Determine the (x, y) coordinate at the center of the cell enclosing the given text.  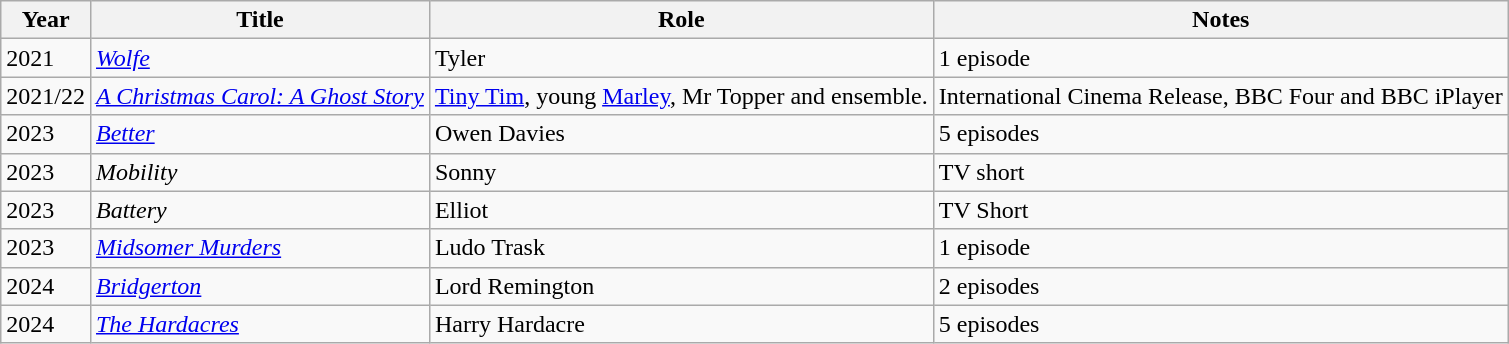
Battery (260, 210)
Harry Hardacre (681, 324)
Bridgerton (260, 286)
Tyler (681, 58)
TV short (1220, 172)
Elliot (681, 210)
Role (681, 20)
Tiny Tim, young Marley, Mr Topper and ensemble. (681, 96)
2021 (46, 58)
Year (46, 20)
Wolfe (260, 58)
Ludo Trask (681, 248)
A Christmas Carol: A Ghost Story (260, 96)
TV Short (1220, 210)
Sonny (681, 172)
Lord Remington (681, 286)
2021/22 (46, 96)
Mobility (260, 172)
2 episodes (1220, 286)
Better (260, 134)
International Cinema Release, BBC Four and BBC iPlayer (1220, 96)
Midsomer Murders (260, 248)
Owen Davies (681, 134)
The Hardacres (260, 324)
Title (260, 20)
Notes (1220, 20)
